Scan for the cell matching the given text and deliver its [X, Y] coordinate at center. 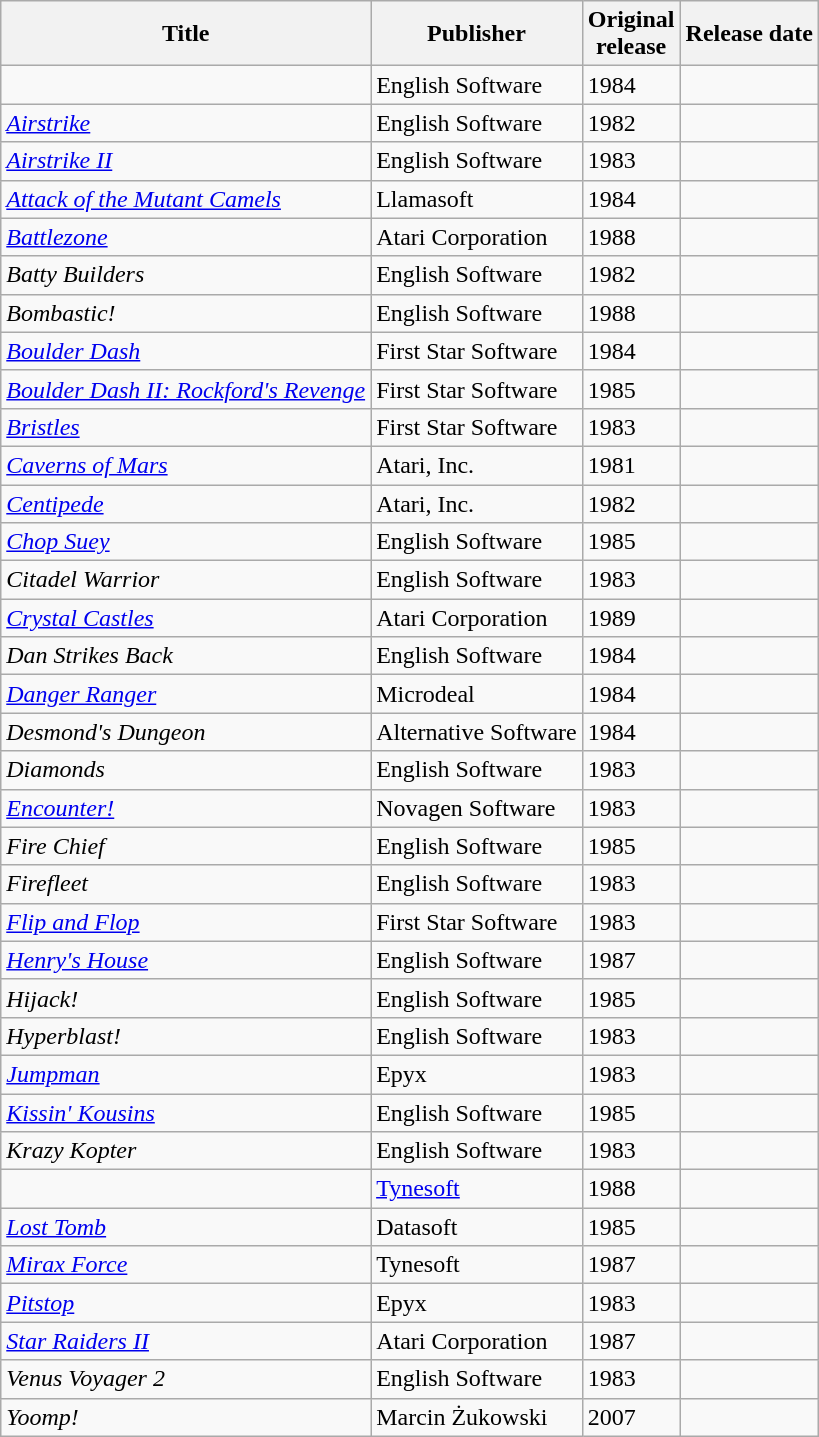
Diamonds [186, 770]
Desmond's Dungeon [186, 732]
Kissin' Kousins [186, 1113]
Star Raiders II [186, 1341]
Centipede [186, 503]
Henry's House [186, 960]
Microdeal [477, 694]
Jumpman [186, 1074]
Fire Chief [186, 846]
Mirax Force [186, 1265]
Bombastic! [186, 313]
Bristles [186, 427]
Lost Tomb [186, 1227]
Airstrike [186, 123]
Airstrike II [186, 161]
Datasoft [477, 1227]
Originalrelease [631, 34]
Boulder Dash [186, 351]
Release date [749, 34]
2007 [631, 1417]
Boulder Dash II: Rockford's Revenge [186, 389]
Novagen Software [477, 808]
1981 [631, 465]
Danger Ranger [186, 694]
Flip and Flop [186, 922]
Batty Builders [186, 275]
Battlezone [186, 237]
Venus Voyager 2 [186, 1379]
Dan Strikes Back [186, 656]
Encounter! [186, 808]
Yoomp! [186, 1417]
Pitstop [186, 1303]
1989 [631, 618]
Title [186, 34]
Crystal Castles [186, 618]
Krazy Kopter [186, 1151]
Llamasoft [477, 199]
Citadel Warrior [186, 580]
Chop Suey [186, 542]
Attack of the Mutant Camels [186, 199]
Firefleet [186, 884]
Hyperblast! [186, 1036]
Alternative Software [477, 732]
Marcin Żukowski [477, 1417]
Publisher [477, 34]
Hijack! [186, 998]
Caverns of Mars [186, 465]
